Determine the (X, Y) coordinate at the center of the cell enclosing the given text.  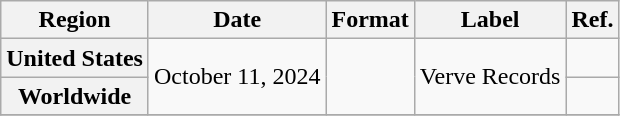
Region (75, 20)
Ref. (592, 20)
Date (236, 20)
Worldwide (75, 96)
Label (490, 20)
Verve Records (490, 77)
October 11, 2024 (236, 77)
Format (370, 20)
United States (75, 58)
